Locate the cell with the specified text and output its (X, Y) center coordinate. 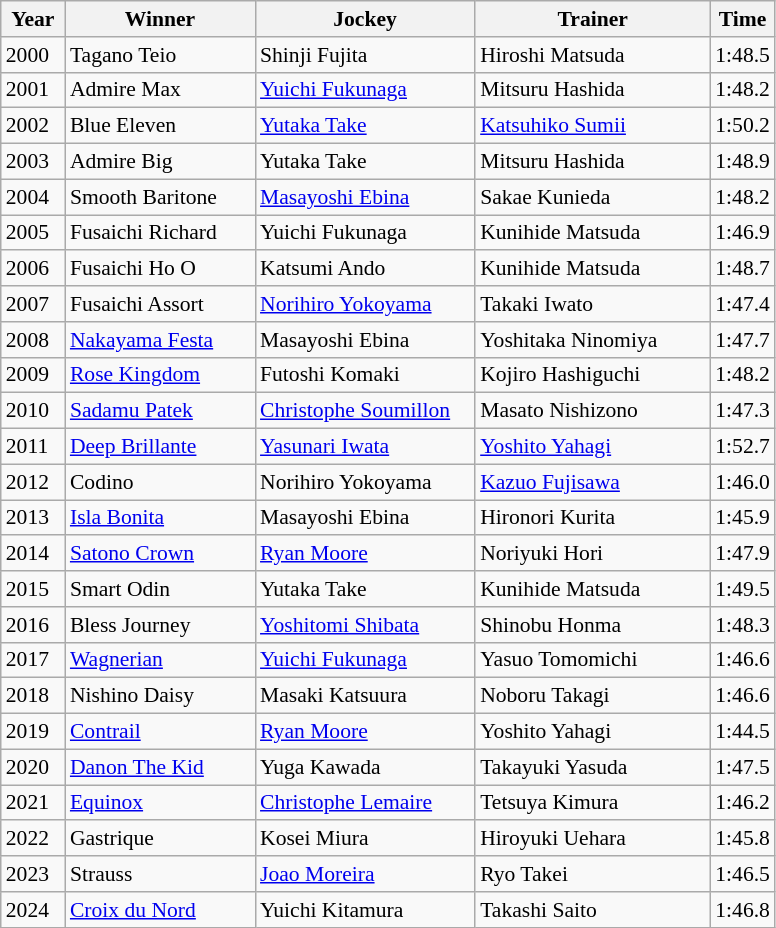
1:47.5 (742, 767)
1:46.0 (742, 482)
Takashi Saito (592, 910)
1:46.9 (742, 233)
2019 (33, 732)
Takaki Iwato (592, 304)
Noriyuki Hori (592, 554)
Contrail (160, 732)
2009 (33, 375)
2004 (33, 197)
Noboru Takagi (592, 696)
2023 (33, 874)
2001 (33, 90)
2002 (33, 126)
Satono Crown (160, 554)
2018 (33, 696)
1:49.5 (742, 589)
Admire Max (160, 90)
Shinobu Honma (592, 625)
2011 (33, 447)
2008 (33, 340)
2003 (33, 162)
2013 (33, 518)
Yuichi Kitamura (365, 910)
Kojiro Hashiguchi (592, 375)
Bless Journey (160, 625)
Time (742, 19)
2024 (33, 910)
2014 (33, 554)
Kosei Miura (365, 839)
1:48.3 (742, 625)
1:47.7 (742, 340)
1:47.4 (742, 304)
Yuga Kawada (365, 767)
Yoshitaka Ninomiya (592, 340)
2000 (33, 55)
Smart Odin (160, 589)
1:45.8 (742, 839)
Shinji Fujita (365, 55)
Danon The Kid (160, 767)
Hiroyuki Uehara (592, 839)
Nishino Daisy (160, 696)
Masato Nishizono (592, 411)
2020 (33, 767)
1:45.9 (742, 518)
Fusaichi Ho O (160, 269)
Blue Eleven (160, 126)
Croix du Nord (160, 910)
1:48.9 (742, 162)
2017 (33, 660)
Rose Kingdom (160, 375)
Wagnerian (160, 660)
2015 (33, 589)
2016 (33, 625)
Katsuhiko Sumii (592, 126)
Futoshi Komaki (365, 375)
1:48.5 (742, 55)
Katsumi Ando (365, 269)
Joao Moreira (365, 874)
Yasunari Iwata (365, 447)
Deep Brillante (160, 447)
2010 (33, 411)
Christophe Lemaire (365, 803)
Equinox (160, 803)
Jockey (365, 19)
Christophe Soumillon (365, 411)
Takayuki Yasuda (592, 767)
1:46.5 (742, 874)
1:47.9 (742, 554)
Gastrique (160, 839)
2012 (33, 482)
Yoshitomi Shibata (365, 625)
1:52.7 (742, 447)
1:44.5 (742, 732)
2022 (33, 839)
Codino (160, 482)
Isla Bonita (160, 518)
Sakae Kunieda (592, 197)
2007 (33, 304)
Trainer (592, 19)
Year (33, 19)
Tetsuya Kimura (592, 803)
Strauss (160, 874)
1:48.7 (742, 269)
Tagano Teio (160, 55)
Sadamu Patek (160, 411)
Hironori Kurita (592, 518)
1:46.8 (742, 910)
Ryo Takei (592, 874)
1:47.3 (742, 411)
Nakayama Festa (160, 340)
Hiroshi Matsuda (592, 55)
Admire Big (160, 162)
2005 (33, 233)
Winner (160, 19)
Smooth Baritone (160, 197)
Yasuo Tomomichi (592, 660)
2006 (33, 269)
Fusaichi Assort (160, 304)
Fusaichi Richard (160, 233)
Kazuo Fujisawa (592, 482)
1:46.2 (742, 803)
2021 (33, 803)
1:50.2 (742, 126)
Masaki Katsuura (365, 696)
